Identify which cell holds the provided text, then report its (X, Y) central coordinate. 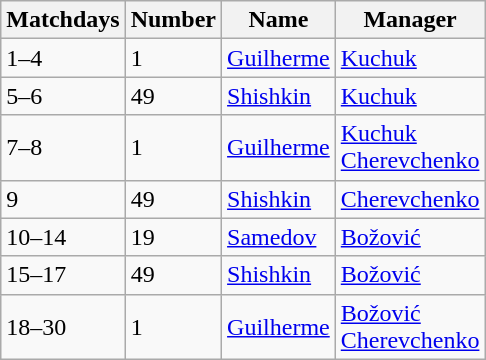
5–6 (63, 96)
19 (173, 237)
10–14 (63, 237)
Kuchuk Cherevchenko (410, 148)
9 (63, 199)
Number (173, 20)
15–17 (63, 275)
1–4 (63, 58)
Manager (410, 20)
Cherevchenko (410, 199)
Matchdays (63, 20)
7–8 (63, 148)
18–30 (63, 326)
Samedov (279, 237)
Božović Cherevchenko (410, 326)
Name (279, 20)
